Output the [X, Y] coordinate of the center of the cell containing the given text.  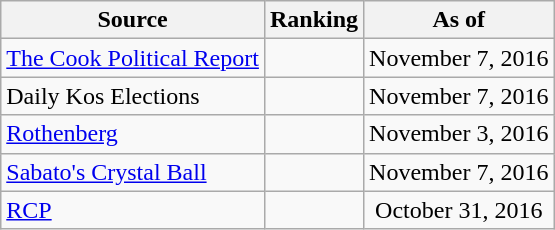
Rothenberg [133, 134]
November 3, 2016 [459, 134]
The Cook Political Report [133, 58]
RCP [133, 210]
October 31, 2016 [459, 210]
Daily Kos Elections [133, 96]
Ranking [314, 20]
As of [459, 20]
Sabato's Crystal Ball [133, 172]
Source [133, 20]
